Return the (X, Y) coordinate for the center point of the cell that contains the specified text.  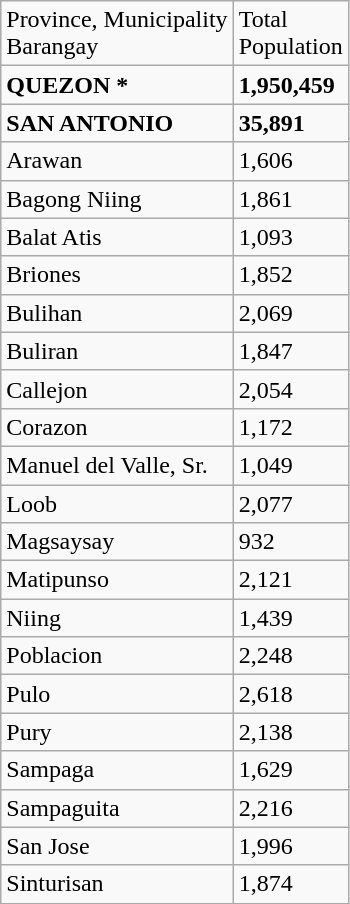
Sampaguita (117, 808)
Bagong Niing (117, 199)
SAN ANTONIO (117, 123)
Niing (117, 618)
2,121 (290, 580)
Sinturisan (117, 884)
Loob (117, 503)
2,138 (290, 732)
Corazon (117, 427)
2,054 (290, 389)
1,606 (290, 161)
Matipunso (117, 580)
1,049 (290, 465)
1,439 (290, 618)
1,093 (290, 237)
Pulo (117, 694)
2,069 (290, 313)
Buliran (117, 351)
2,248 (290, 656)
Balat Atis (117, 237)
1,996 (290, 846)
932 (290, 542)
1,847 (290, 351)
2,216 (290, 808)
1,874 (290, 884)
Bulihan (117, 313)
Manuel del Valle, Sr. (117, 465)
Arawan (117, 161)
Province, MunicipalityBarangay (117, 34)
35,891 (290, 123)
Poblacion (117, 656)
2,618 (290, 694)
1,950,459 (290, 85)
TotalPopulation (290, 34)
San Jose (117, 846)
1,861 (290, 199)
Magsaysay (117, 542)
Sampaga (117, 770)
Pury (117, 732)
Briones (117, 275)
Callejon (117, 389)
2,077 (290, 503)
1,852 (290, 275)
1,172 (290, 427)
1,629 (290, 770)
QUEZON * (117, 85)
